From the cell containing the given text, extract its center point as [x, y] coordinate. 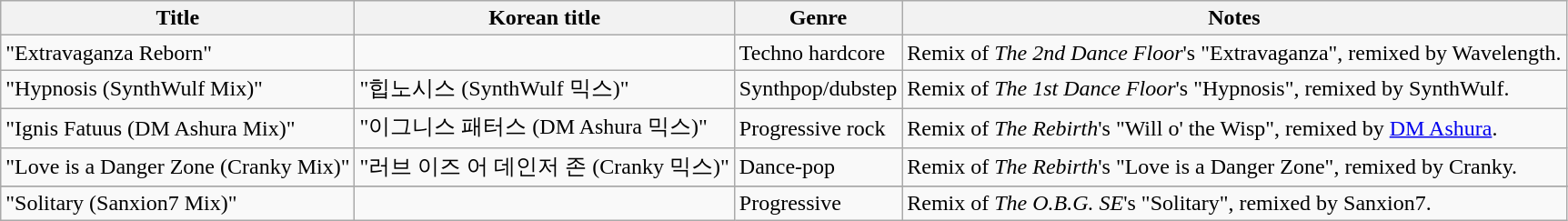
"Love is a Danger Zone (Cranky Mix)" [178, 167]
Remix of The 1st Dance Floor's "Hypnosis", remixed by SynthWulf. [1234, 89]
Techno hardcore [818, 53]
Progressive rock [818, 127]
Remix of The 2nd Dance Floor's "Extravaganza", remixed by Wavelength. [1234, 53]
Remix of The Rebirth's "Love is a Danger Zone", remixed by Cranky. [1234, 167]
Synthpop/dubstep [818, 89]
"힙노시스 (SynthWulf 믹스)" [544, 89]
Dance-pop [818, 167]
Progressive [818, 204]
Notes [1234, 18]
"Hypnosis (SynthWulf Mix)" [178, 89]
Korean title [544, 18]
Remix of The O.B.G. SE's "Solitary", remixed by Sanxion7. [1234, 204]
"Extravaganza Reborn" [178, 53]
"이그니스 패터스 (DM Ashura 믹스)" [544, 127]
"Ignis Fatuus (DM Ashura Mix)" [178, 127]
Genre [818, 18]
"러브 이즈 어 데인저 존 (Cranky 믹스)" [544, 167]
"Solitary (Sanxion7 Mix)" [178, 204]
Remix of The Rebirth's "Will o' the Wisp", remixed by DM Ashura. [1234, 127]
Title [178, 18]
